For the text-containing cell, return its midpoint in [X, Y] coordinate format. 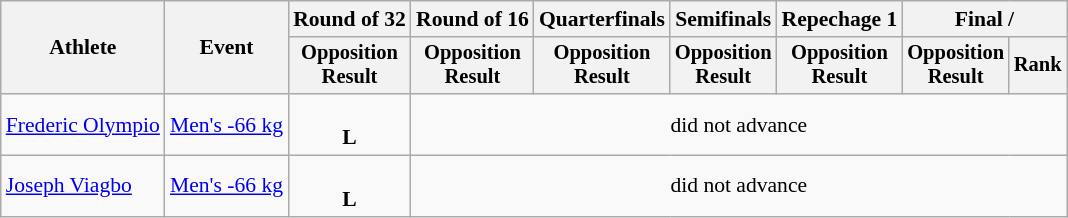
Rank [1038, 66]
Quarterfinals [602, 19]
Round of 32 [350, 19]
Joseph Viagbo [83, 186]
Final / [984, 19]
Frederic Olympio [83, 124]
Round of 16 [472, 19]
Athlete [83, 48]
Event [226, 48]
Semifinals [724, 19]
Repechage 1 [839, 19]
